Extract the [x, y] coordinate from the center of the cell holding the provided text.  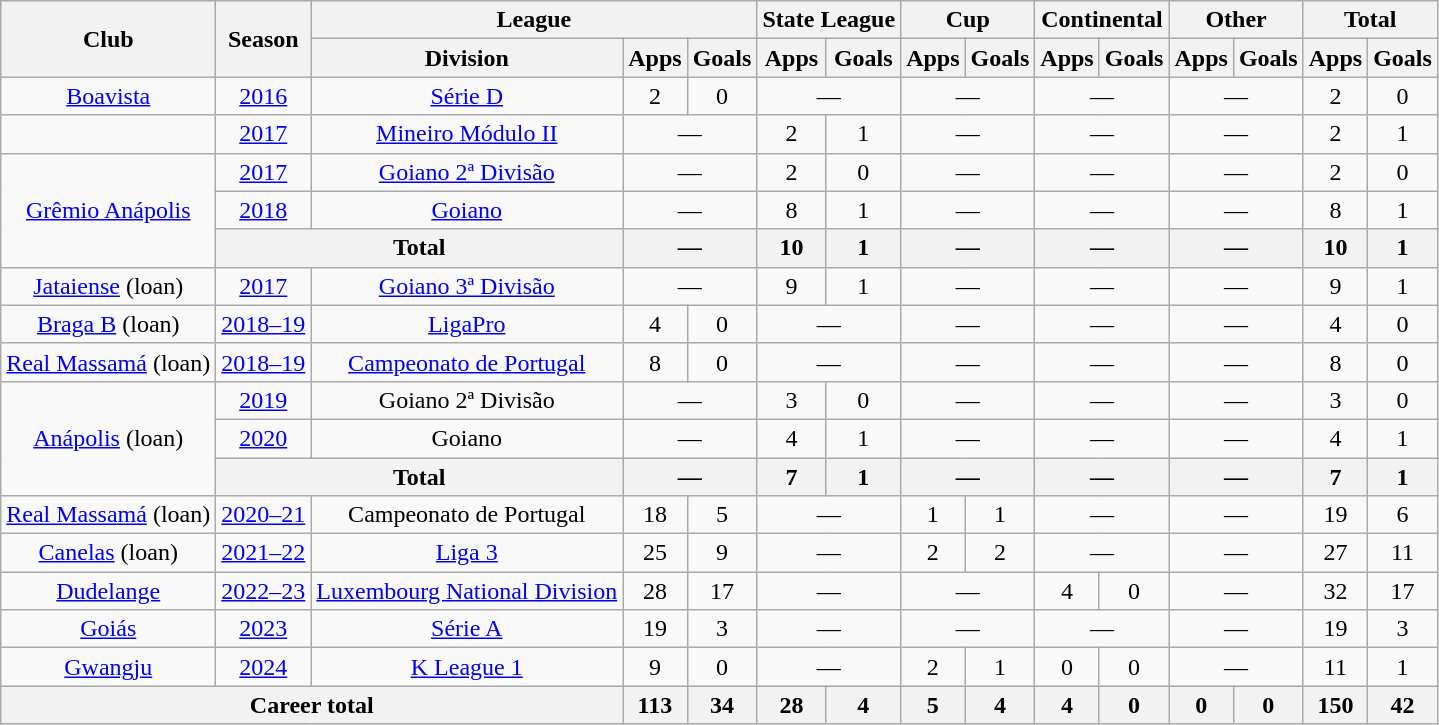
Liga 3 [467, 553]
League [534, 20]
42 [1403, 705]
2020–21 [264, 515]
Série A [467, 629]
Anápolis (loan) [108, 438]
Luxembourg National Division [467, 591]
2020 [264, 438]
Goiano 3ª Divisão [467, 286]
2019 [264, 400]
2024 [264, 667]
Braga B (loan) [108, 324]
Dudelange [108, 591]
Division [467, 58]
Série D [467, 96]
State League [829, 20]
2023 [264, 629]
Jataiense (loan) [108, 286]
6 [1403, 515]
27 [1335, 553]
Gwangju [108, 667]
K League 1 [467, 667]
Cup [968, 20]
LigaPro [467, 324]
150 [1335, 705]
2018 [264, 210]
Club [108, 39]
Goiás [108, 629]
Boavista [108, 96]
2016 [264, 96]
25 [655, 553]
Continental [1102, 20]
18 [655, 515]
32 [1335, 591]
Mineiro Módulo II [467, 134]
34 [722, 705]
2022–23 [264, 591]
Canelas (loan) [108, 553]
Other [1236, 20]
Season [264, 39]
113 [655, 705]
Grêmio Anápolis [108, 210]
2021–22 [264, 553]
Career total [312, 705]
